Scan for the cell matching the given text and deliver its (x, y) coordinate at center. 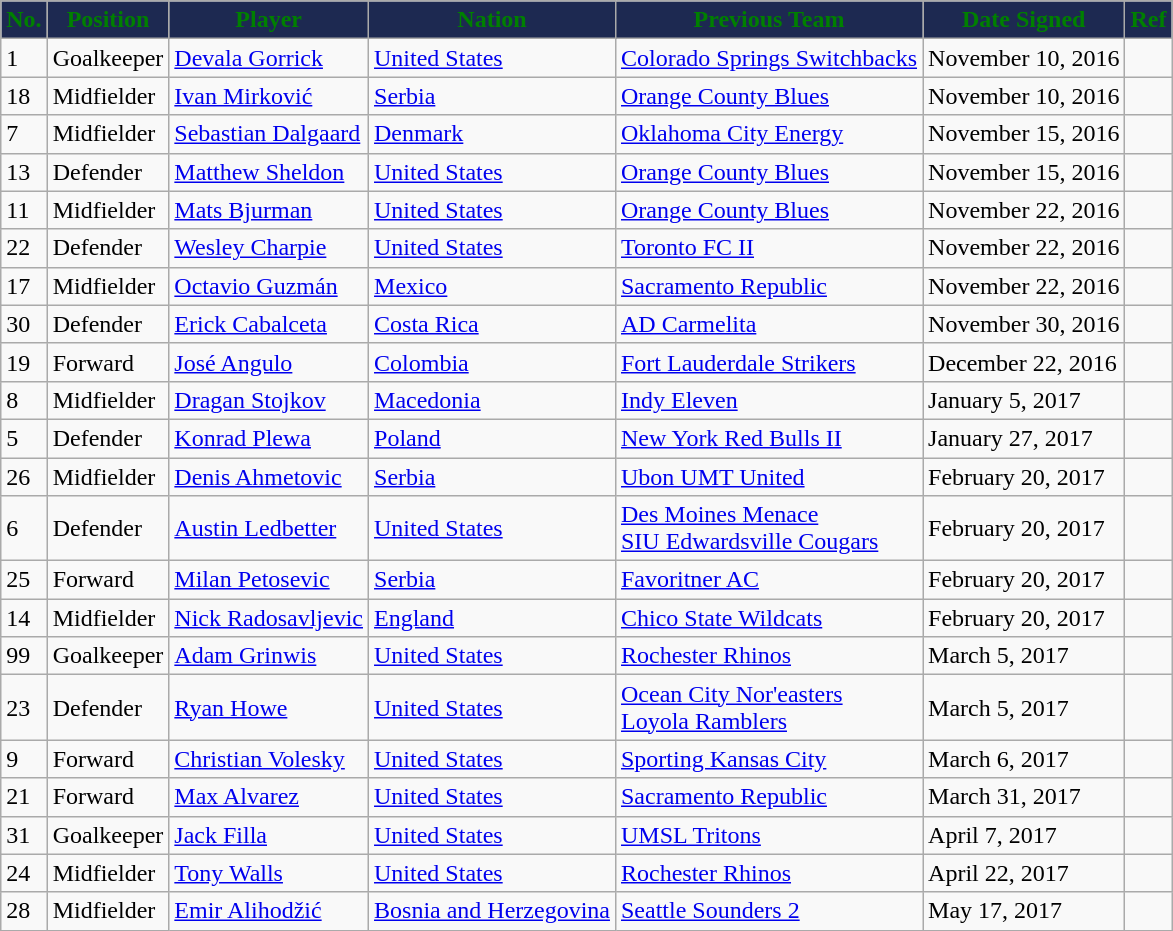
November 30, 2016 (1024, 324)
Tony Walls (269, 873)
Costa Rica (492, 324)
Denis Ahmetovic (269, 477)
Devala Gorrick (269, 58)
Emir Alihodžić (269, 911)
24 (24, 873)
11 (24, 210)
New York Red Bulls II (768, 438)
26 (24, 477)
Wesley Charpie (269, 248)
Ivan Mirković (269, 96)
Octavio Guzmán (269, 286)
Des Moines Menace SIU Edwardsville Cougars (768, 528)
8 (24, 400)
7 (24, 134)
Player (269, 20)
Max Alvarez (269, 797)
Nation (492, 20)
Colorado Springs Switchbacks (768, 58)
99 (24, 656)
Position (108, 20)
March 31, 2017 (1024, 797)
6 (24, 528)
Date Signed (1024, 20)
Adam Grinwis (269, 656)
Chico State Wildcats (768, 618)
Indy Eleven (768, 400)
March 6, 2017 (1024, 759)
22 (24, 248)
Favoritner AC (768, 580)
Dragan Stojkov (269, 400)
April 22, 2017 (1024, 873)
25 (24, 580)
Ryan Howe (269, 708)
Konrad Plewa (269, 438)
Sebastian Dalgaard (269, 134)
13 (24, 172)
Milan Petosevic (269, 580)
Ref (1148, 20)
17 (24, 286)
Seattle Sounders 2 (768, 911)
14 (24, 618)
Previous Team (768, 20)
No. (24, 20)
January 27, 2017 (1024, 438)
Austin Ledbetter (269, 528)
England (492, 618)
April 7, 2017 (1024, 835)
Toronto FC II (768, 248)
January 5, 2017 (1024, 400)
Macedonia (492, 400)
UMSL Tritons (768, 835)
Nick Radosavljevic (269, 618)
Sporting Kansas City (768, 759)
December 22, 2016 (1024, 362)
5 (24, 438)
23 (24, 708)
May 17, 2017 (1024, 911)
31 (24, 835)
9 (24, 759)
30 (24, 324)
Ubon UMT United (768, 477)
Poland (492, 438)
Jack Filla (269, 835)
Fort Lauderdale Strikers (768, 362)
Mats Bjurman (269, 210)
José Angulo (269, 362)
19 (24, 362)
Denmark (492, 134)
18 (24, 96)
Colombia (492, 362)
Matthew Sheldon (269, 172)
Erick Cabalceta (269, 324)
Mexico (492, 286)
Christian Volesky (269, 759)
21 (24, 797)
28 (24, 911)
Ocean City Nor'easters Loyola Ramblers (768, 708)
Bosnia and Herzegovina (492, 911)
Oklahoma City Energy (768, 134)
1 (24, 58)
AD Carmelita (768, 324)
